Scan for the cell matching the given text and deliver its [X, Y] coordinate at center. 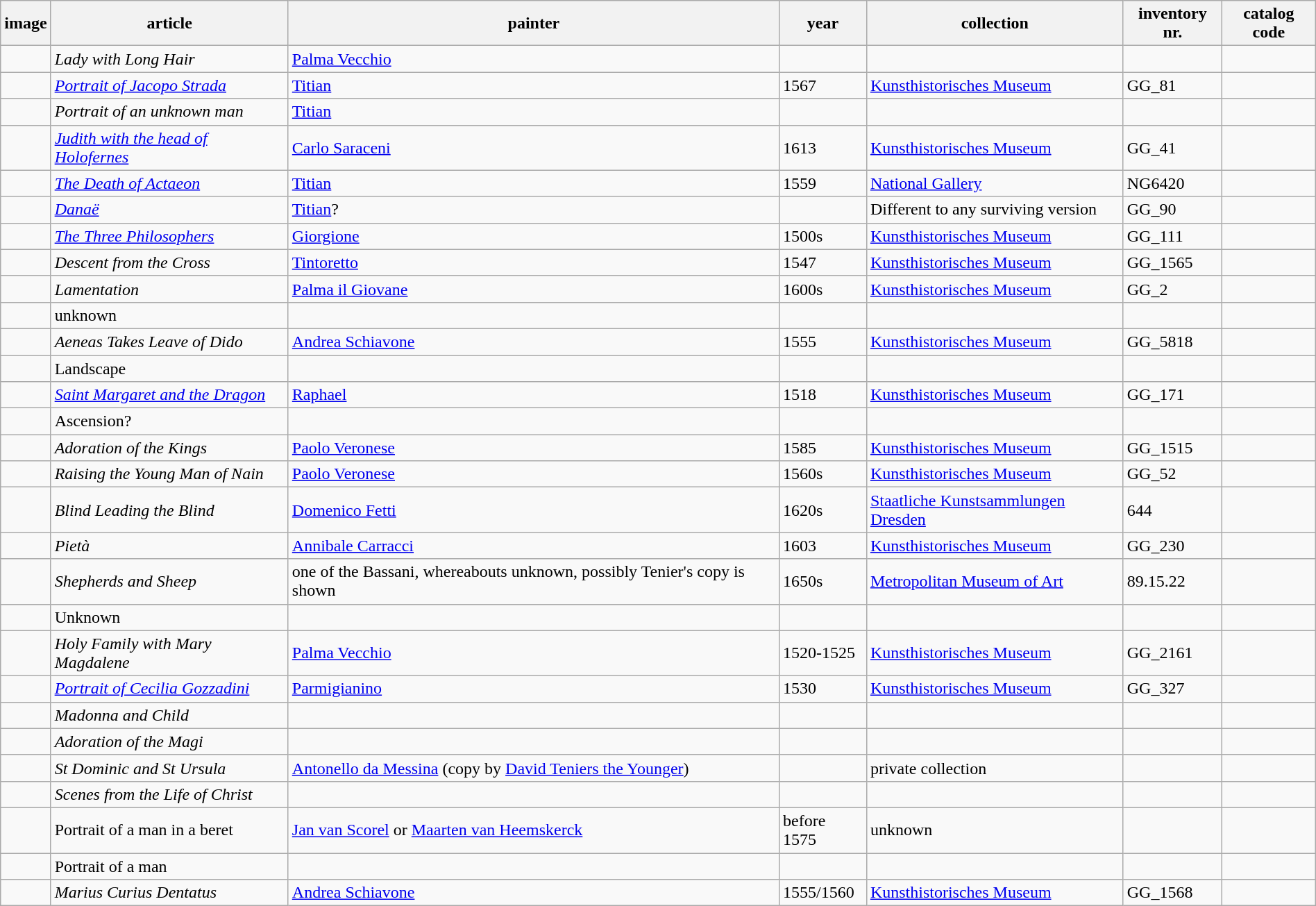
National Gallery [995, 183]
The Three Philosophers [169, 236]
1603 [823, 546]
Carlo Saraceni [533, 147]
GG_1565 [1172, 262]
Blind Leading the Blind [169, 510]
1547 [823, 262]
article [169, 24]
Antonello da Messina (copy by David Teniers the Younger) [533, 768]
1600s [823, 289]
GG_2161 [1172, 653]
The Death of Actaeon [169, 183]
collection [995, 24]
Portrait of Cecilia Gozzadini [169, 689]
Raising the Young Man of Nain [169, 474]
644 [1172, 510]
1518 [823, 395]
Annibale Carracci [533, 546]
1520-1525 [823, 653]
inventory nr. [1172, 24]
GG_230 [1172, 546]
GG_52 [1172, 474]
1559 [823, 183]
Portrait of Jacopo Strada [169, 85]
1613 [823, 147]
NG6420 [1172, 183]
Different to any surviving version [995, 210]
1650s [823, 582]
1620s [823, 510]
Parmigianino [533, 689]
GG_111 [1172, 236]
Danaë [169, 210]
Portrait of an unknown man [169, 112]
Landscape [169, 369]
Holy Family with Mary Magdalene [169, 653]
1500s [823, 236]
Portrait of a man in a beret [169, 830]
GG_2 [1172, 289]
before 1575 [823, 830]
89.15.22 [1172, 582]
1555/1560 [823, 893]
GG_327 [1172, 689]
image [26, 24]
Titian? [533, 210]
GG_1515 [1172, 448]
Adoration of the Magi [169, 741]
Jan van Scorel or Maarten van Heemskerck [533, 830]
Saint Margaret and the Dragon [169, 395]
Marius Curius Dentatus [169, 893]
Tintoretto [533, 262]
GG_90 [1172, 210]
Palma il Giovane [533, 289]
private collection [995, 768]
GG_171 [1172, 395]
St Dominic and St Ursula [169, 768]
GG_81 [1172, 85]
GG_41 [1172, 147]
Scenes from the Life of Christ [169, 794]
Aeneas Takes Leave of Dido [169, 342]
Lady with Long Hair [169, 59]
year [823, 24]
one of the Bassani, whereabouts unknown, possibly Tenier's copy is shown [533, 582]
Domenico Fetti [533, 510]
Judith with the head of Holofernes [169, 147]
1560s [823, 474]
Raphael [533, 395]
Portrait of a man [169, 866]
painter [533, 24]
GG_5818 [1172, 342]
Staatliche Kunstsammlungen Dresden [995, 510]
Madonna and Child [169, 715]
Lamentation [169, 289]
Descent from the Cross [169, 262]
Unknown [169, 617]
Pietà [169, 546]
Adoration of the Kings [169, 448]
1585 [823, 448]
1555 [823, 342]
Metropolitan Museum of Art [995, 582]
Shepherds and Sheep [169, 582]
catalog code [1269, 24]
GG_1568 [1172, 893]
1567 [823, 85]
Ascension? [169, 421]
Giorgione [533, 236]
1530 [823, 689]
